Determine the (X, Y) coordinate at the center of the cell enclosing the given text.  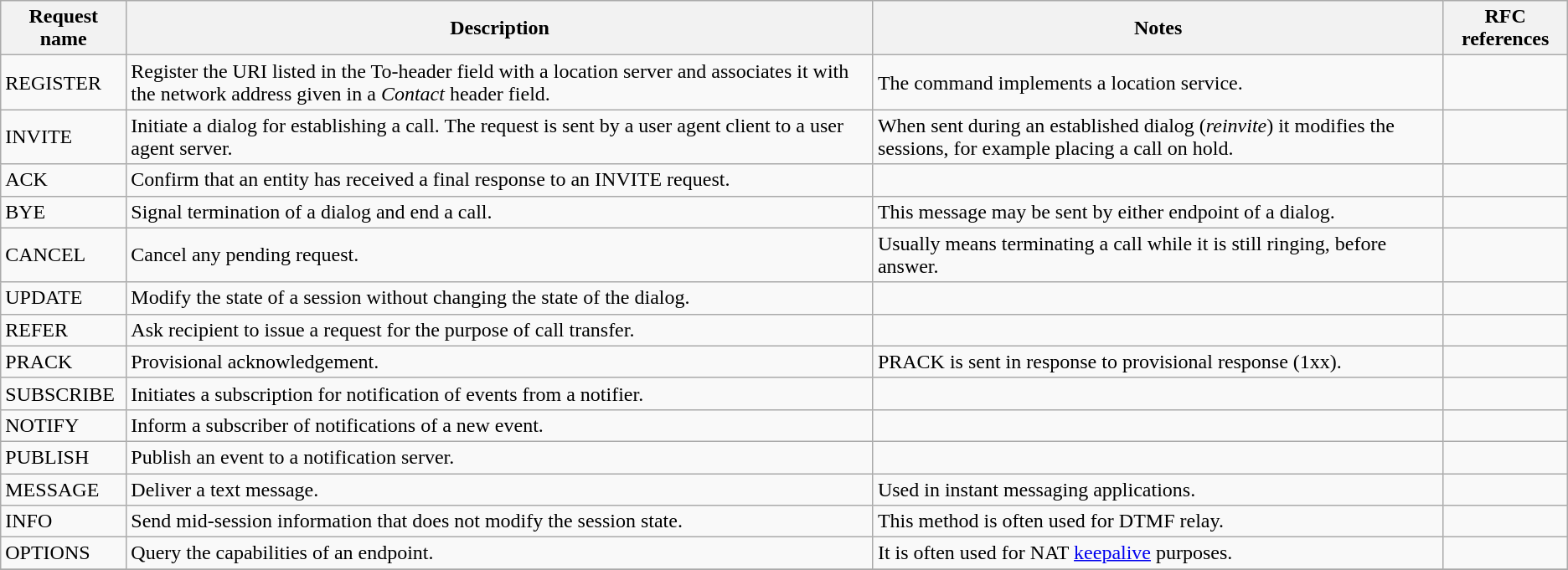
INVITE (64, 137)
PRACK (64, 362)
Usually means terminating a call while it is still ringing, before answer. (1158, 254)
Notes (1158, 28)
Used in instant messaging applications. (1158, 490)
Signal termination of a dialog and end a call. (500, 212)
PUBLISH (64, 457)
OPTIONS (64, 553)
Cancel any pending request. (500, 254)
BYE (64, 212)
Register the URI listed in the To-header field with a location server and associates it with the network address given in a Contact header field. (500, 82)
PRACK is sent in response to provisional response (1xx). (1158, 362)
When sent during an established dialog (reinvite) it modifies the sessions, for example placing a call on hold. (1158, 137)
This method is often used for DTMF relay. (1158, 521)
Initiates a subscription for notification of events from a notifier. (500, 393)
Ask recipient to issue a request for the purpose of call transfer. (500, 330)
ACK (64, 180)
Inform a subscriber of notifications of a new event. (500, 425)
INFO (64, 521)
Confirm that an entity has received a final response to an INVITE request. (500, 180)
RFC references (1505, 28)
Request name (64, 28)
UPDATE (64, 298)
Initiate a dialog for establishing a call. The request is sent by a user agent client to a user agent server. (500, 137)
REGISTER (64, 82)
It is often used for NAT keepalive purposes. (1158, 553)
MESSAGE (64, 490)
NOTIFY (64, 425)
SUBSCRIBE (64, 393)
Modify the state of a session without changing the state of the dialog. (500, 298)
Description (500, 28)
Send mid-session information that does not modify the session state. (500, 521)
This message may be sent by either endpoint of a dialog. (1158, 212)
Deliver a text message. (500, 490)
CANCEL (64, 254)
The command implements a location service. (1158, 82)
Provisional acknowledgement. (500, 362)
Query the capabilities of an endpoint. (500, 553)
REFER (64, 330)
Publish an event to a notification server. (500, 457)
